For the text-containing cell, return its midpoint in (x, y) coordinate format. 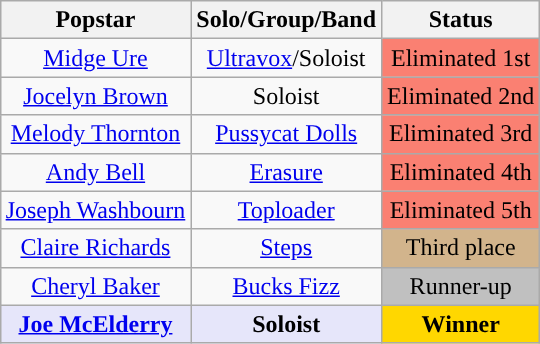
Eliminated 1st (461, 58)
Toploader (286, 210)
Runner-up (461, 286)
Melody Thornton (96, 134)
Popstar (96, 20)
Eliminated 3rd (461, 134)
Eliminated 2nd (461, 96)
Steps (286, 248)
Erasure (286, 172)
Claire Richards (96, 248)
Andy Bell (96, 172)
Cheryl Baker (96, 286)
Midge Ure (96, 58)
Pussycat Dolls (286, 134)
Winner (461, 324)
Joseph Washbourn (96, 210)
Ultravox/Soloist (286, 58)
Eliminated 5th (461, 210)
Bucks Fizz (286, 286)
Joe McElderry (96, 324)
Third place (461, 248)
Jocelyn Brown (96, 96)
Eliminated 4th (461, 172)
Status (461, 20)
Solo/Group/Band (286, 20)
